Determine the [x, y] coordinate at the center of the cell enclosing the given text.  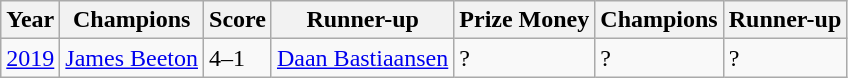
Year [30, 20]
Daan Bastiaansen [362, 58]
Score [238, 20]
4–1 [238, 58]
James Beeton [132, 58]
Prize Money [524, 20]
2019 [30, 58]
